Return [X, Y] of the center of cell containing provided text 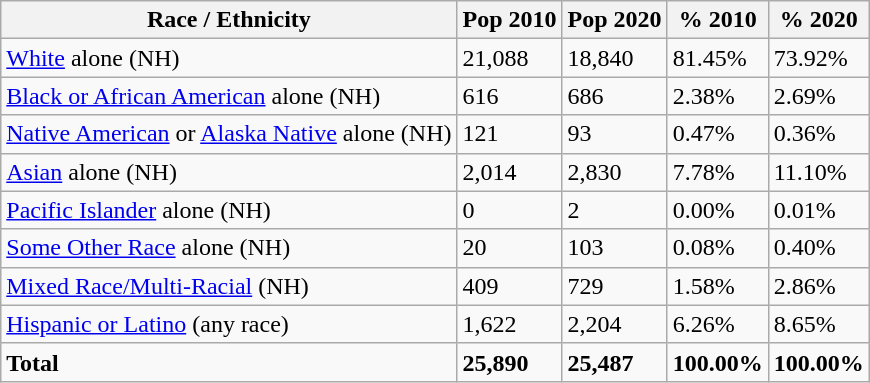
Total [229, 362]
0.40% [818, 248]
0.36% [818, 134]
Race / Ethnicity [229, 20]
616 [510, 96]
1.58% [718, 286]
2.86% [818, 286]
0.08% [718, 248]
686 [614, 96]
409 [510, 286]
0 [510, 210]
0.01% [818, 210]
Hispanic or Latino (any race) [229, 324]
% 2020 [818, 20]
6.26% [718, 324]
0.47% [718, 134]
21,088 [510, 58]
% 2010 [718, 20]
White alone (NH) [229, 58]
81.45% [718, 58]
25,890 [510, 362]
11.10% [818, 172]
2.38% [718, 96]
103 [614, 248]
Native American or Alaska Native alone (NH) [229, 134]
7.78% [718, 172]
121 [510, 134]
Mixed Race/Multi-Racial (NH) [229, 286]
Pop 2010 [510, 20]
Pop 2020 [614, 20]
2,830 [614, 172]
18,840 [614, 58]
8.65% [818, 324]
0.00% [718, 210]
Pacific Islander alone (NH) [229, 210]
20 [510, 248]
1,622 [510, 324]
2,014 [510, 172]
Asian alone (NH) [229, 172]
2,204 [614, 324]
25,487 [614, 362]
2.69% [818, 96]
73.92% [818, 58]
729 [614, 286]
93 [614, 134]
2 [614, 210]
Some Other Race alone (NH) [229, 248]
Black or African American alone (NH) [229, 96]
